Identify which cell holds the provided text, then report its [X, Y] central coordinate. 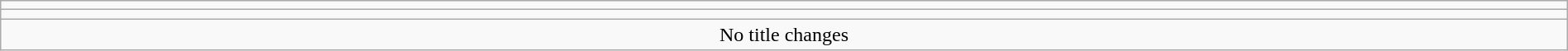
No title changes [784, 35]
